Output the [X, Y] coordinate of the center of the cell containing the given text.  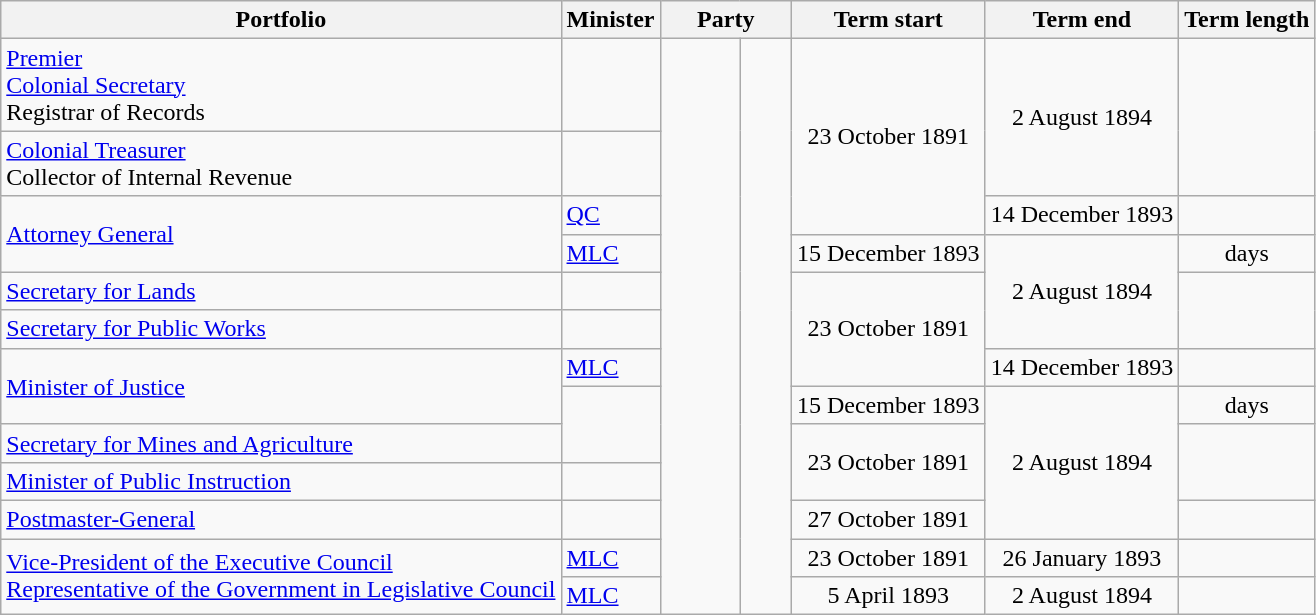
Vice-President of the Executive CouncilRepresentative of the Government in Legislative Council [281, 576]
Secretary for Public Works [281, 329]
5 April 1893 [888, 596]
Secretary for Lands [281, 291]
27 October 1891 [888, 519]
QC [610, 215]
Postmaster-General [281, 519]
Party [726, 20]
PremierColonial SecretaryRegistrar of Records [281, 85]
26 January 1893 [1082, 557]
Minister of Public Instruction [281, 481]
Term end [1082, 20]
Minister of Justice [281, 386]
Portfolio [281, 20]
Minister [610, 20]
Colonial TreasurerCollector of Internal Revenue [281, 164]
Term length [1247, 20]
Secretary for Mines and Agriculture [281, 443]
Term start [888, 20]
Attorney General [281, 234]
